From the cell containing the given text, extract its center point as (X, Y) coordinate. 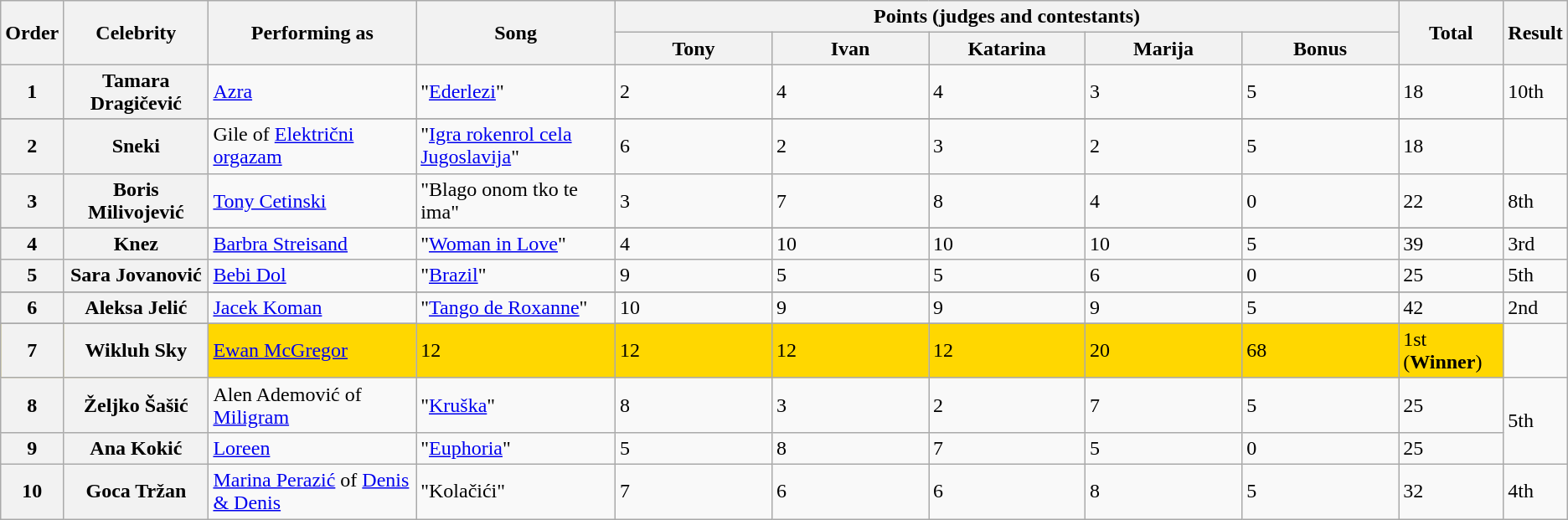
"Kolačići" (516, 491)
"Ederlezi" (516, 92)
"Euphoria" (516, 448)
22 (1451, 201)
1 (32, 92)
2nd (1535, 307)
39 (1451, 244)
"Blago onom tko te ima" (516, 201)
20 (1164, 350)
Alen Ademović of Miligram (312, 405)
Bebi Dol (312, 275)
Total (1451, 33)
Loreen (312, 448)
Sneki (136, 146)
Boris Milivojević (136, 201)
42 (1451, 307)
Marina Perazić of Denis & Denis (312, 491)
Tony (694, 49)
"Igra rokenrol cela Jugoslavija" (516, 146)
Gile of Električni orgazam (312, 146)
"Woman in Love" (516, 244)
Jacek Koman (312, 307)
4th (1535, 491)
Barbra Streisand (312, 244)
3rd (1535, 244)
Result (1535, 33)
Azra (312, 92)
Ana Kokić (136, 448)
Tamara Dragičević (136, 92)
"Kruška" (516, 405)
Željko Šašić (136, 405)
Performing as (312, 33)
8th (1535, 201)
Song (516, 33)
Ivan (851, 49)
Marija (1164, 49)
Knez (136, 244)
Aleksa Jelić (136, 307)
Order (32, 33)
10th (1535, 92)
"Tango de Roxanne" (516, 307)
"Brazil" (516, 275)
Ewan McGregor (312, 350)
Points (judges and contestants) (1007, 17)
Wikluh Sky (136, 350)
68 (1320, 350)
Celebrity (136, 33)
Bonus (1320, 49)
Tony Cetinski (312, 201)
Goca Tržan (136, 491)
1st (Winner) (1451, 350)
Sara Jovanović (136, 275)
32 (1451, 491)
Katarina (1007, 49)
